Locate the cell with the specified text and output its [x, y] center coordinate. 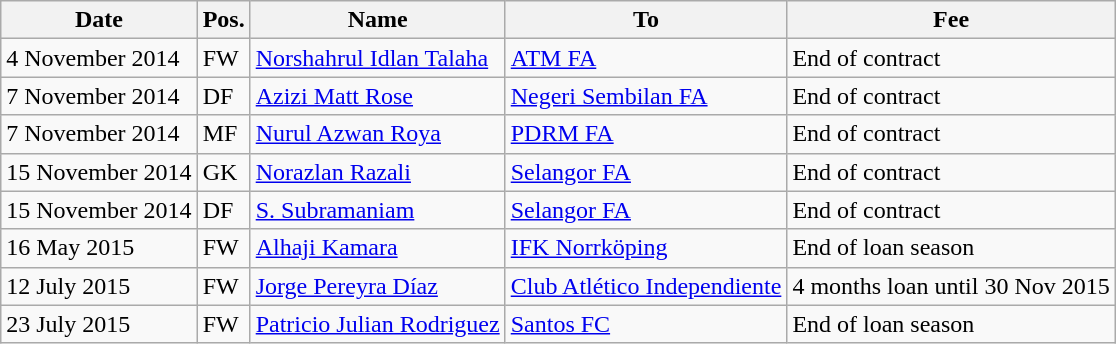
S. Subramaniam [378, 210]
Patricio Julian Rodriguez [378, 324]
Azizi Matt Rose [378, 96]
16 May 2015 [99, 248]
4 November 2014 [99, 58]
MF [224, 134]
4 months loan until 30 Nov 2015 [951, 286]
Norshahrul Idlan Talaha [378, 58]
Name [378, 20]
Club Atlético Independiente [646, 286]
Santos FC [646, 324]
Alhaji Kamara [378, 248]
Date [99, 20]
Nurul Azwan Roya [378, 134]
PDRM FA [646, 134]
Jorge Pereyra Díaz [378, 286]
ATM FA [646, 58]
GK [224, 172]
Norazlan Razali [378, 172]
IFK Norrköping [646, 248]
12 July 2015 [99, 286]
Pos. [224, 20]
Fee [951, 20]
To [646, 20]
23 July 2015 [99, 324]
Negeri Sembilan FA [646, 96]
